Output the (X, Y) coordinate of the center of the cell containing the given text.  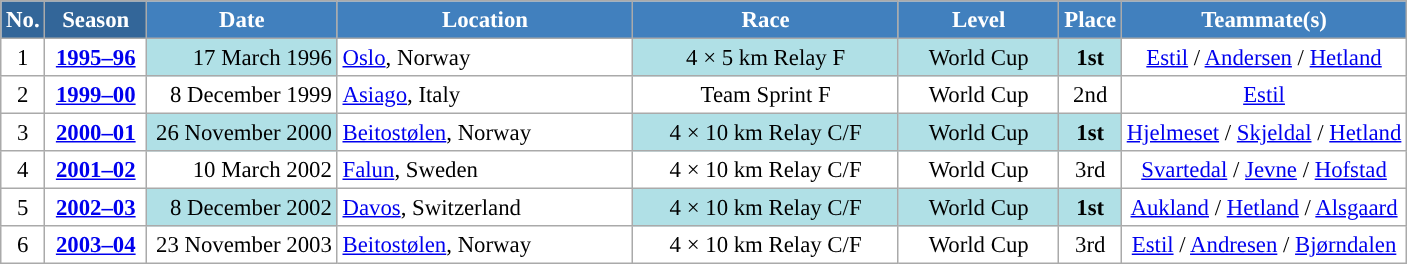
2nd (1090, 95)
Aukland / Hetland / Alsgaard (1264, 208)
Hjelmeset / Skjeldal / Hetland (1264, 133)
Teammate(s) (1264, 20)
3 (23, 133)
Estil / Andersen / Hetland (1264, 58)
Davos, Switzerland (485, 208)
8 December 1999 (242, 95)
8 December 2002 (242, 208)
Race (766, 20)
2001–02 (96, 170)
Estil (1264, 95)
Falun, Sweden (485, 170)
Level (978, 20)
Date (242, 20)
23 November 2003 (242, 245)
1995–96 (96, 58)
6 (23, 245)
4 × 5 km Relay F (766, 58)
Location (485, 20)
1999–00 (96, 95)
Team Sprint F (766, 95)
Season (96, 20)
2000–01 (96, 133)
1 (23, 58)
10 March 2002 (242, 170)
Asiago, Italy (485, 95)
26 November 2000 (242, 133)
2 (23, 95)
4 (23, 170)
17 March 1996 (242, 58)
Svartedal / Jevne / Hofstad (1264, 170)
Estil / Andresen / Bjørndalen (1264, 245)
2002–03 (96, 208)
Place (1090, 20)
2003–04 (96, 245)
No. (23, 20)
Oslo, Norway (485, 58)
5 (23, 208)
